Locate the cell with the specified text and output its [X, Y] center coordinate. 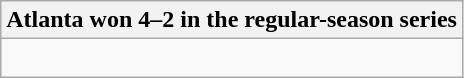
Atlanta won 4–2 in the regular-season series [232, 20]
